Locate the cell with the specified text and output its [x, y] center coordinate. 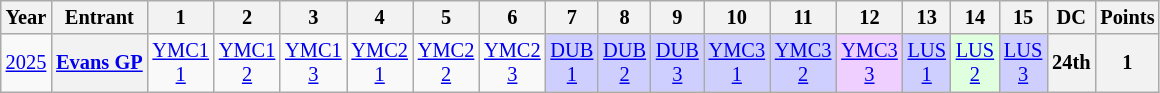
13 [927, 17]
12 [869, 17]
4 [380, 17]
15 [1023, 17]
Evans GP [99, 63]
11 [803, 17]
10 [737, 17]
7 [572, 17]
9 [678, 17]
LUS2 [975, 63]
YMC22 [446, 63]
YMC31 [737, 63]
DUB3 [678, 63]
Entrant [99, 17]
YMC13 [313, 63]
YMC32 [803, 63]
YMC33 [869, 63]
2025 [26, 63]
DUB2 [624, 63]
8 [624, 17]
LUS3 [1023, 63]
YMC11 [181, 63]
DUB1 [572, 63]
LUS1 [927, 63]
6 [512, 17]
24th [1071, 63]
DC [1071, 17]
14 [975, 17]
YMC23 [512, 63]
2 [247, 17]
Points [1127, 17]
YMC12 [247, 63]
5 [446, 17]
Year [26, 17]
YMC21 [380, 63]
3 [313, 17]
